Output the (x, y) coordinate of the center of the cell containing the given text.  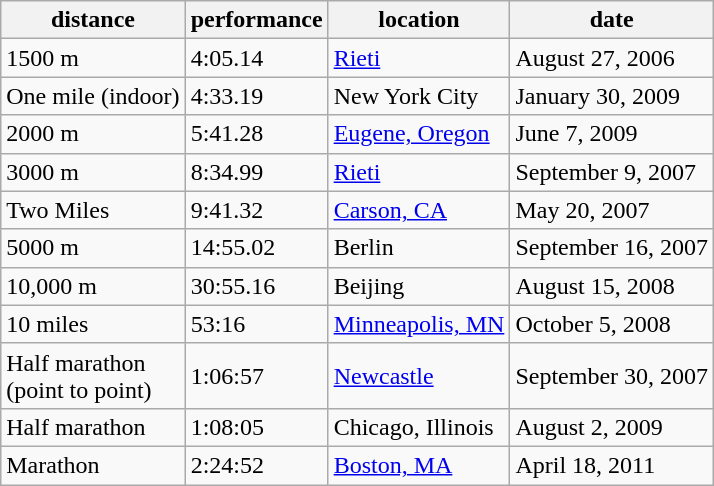
Chicago, Illinois (419, 427)
location (419, 20)
date (612, 20)
Newcastle (419, 376)
Half marathon (point to point) (93, 376)
10,000 m (93, 286)
1500 m (93, 58)
Eugene, Oregon (419, 134)
2:24:52 (256, 465)
May 20, 2007 (612, 210)
Berlin (419, 248)
August 15, 2008 (612, 286)
One mile (indoor) (93, 96)
April 18, 2011 (612, 465)
4:33.19 (256, 96)
January 30, 2009 (612, 96)
August 27, 2006 (612, 58)
8:34.99 (256, 172)
New York City (419, 96)
Half marathon (93, 427)
Beijing (419, 286)
October 5, 2008 (612, 324)
1:08:05 (256, 427)
53:16 (256, 324)
August 2, 2009 (612, 427)
Marathon (93, 465)
1:06:57 (256, 376)
Boston, MA (419, 465)
30:55.16 (256, 286)
September 9, 2007 (612, 172)
5:41.28 (256, 134)
June 7, 2009 (612, 134)
14:55.02 (256, 248)
2000 m (93, 134)
Carson, CA (419, 210)
September 16, 2007 (612, 248)
Two Miles (93, 210)
distance (93, 20)
September 30, 2007 (612, 376)
9:41.32 (256, 210)
Minneapolis, MN (419, 324)
4:05.14 (256, 58)
3000 m (93, 172)
performance (256, 20)
10 miles (93, 324)
5000 m (93, 248)
